Provide the (X, Y) coordinate of the cell's center where the given text is located.  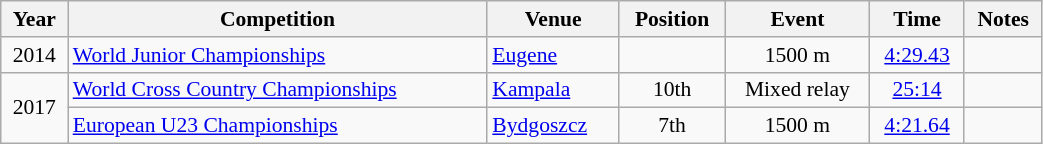
10th (672, 90)
Notes (1003, 19)
Kampala (553, 90)
Year (34, 19)
Venue (553, 19)
4:21.64 (918, 126)
Bydgoszcz (553, 126)
25:14 (918, 90)
Time (918, 19)
7th (672, 126)
Position (672, 19)
World Junior Championships (278, 55)
European U23 Championships (278, 126)
World Cross Country Championships (278, 90)
2014 (34, 55)
4:29.43 (918, 55)
Competition (278, 19)
Event (797, 19)
Mixed relay (797, 90)
Eugene (553, 55)
2017 (34, 108)
